Detect which cell encompasses the target text, then output its (x, y) center coordinate. 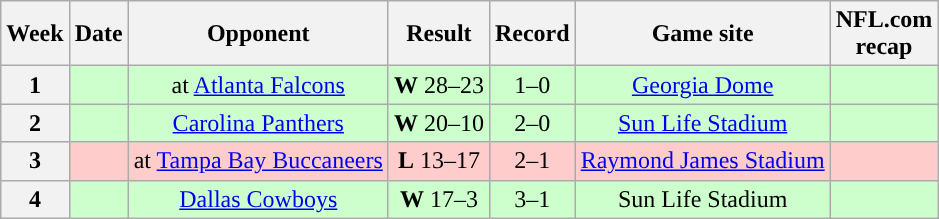
Result (438, 34)
at Atlanta Falcons (258, 85)
2–1 (532, 161)
4 (35, 199)
Date (98, 34)
3–1 (532, 199)
Week (35, 34)
Dallas Cowboys (258, 199)
Opponent (258, 34)
2 (35, 123)
W 17–3 (438, 199)
Georgia Dome (702, 85)
NFL.comrecap (884, 34)
Game site (702, 34)
1 (35, 85)
at Tampa Bay Buccaneers (258, 161)
W 20–10 (438, 123)
Carolina Panthers (258, 123)
2–0 (532, 123)
3 (35, 161)
Raymond James Stadium (702, 161)
Record (532, 34)
L 13–17 (438, 161)
1–0 (532, 85)
W 28–23 (438, 85)
